Return [x, y] of the center of cell containing provided text 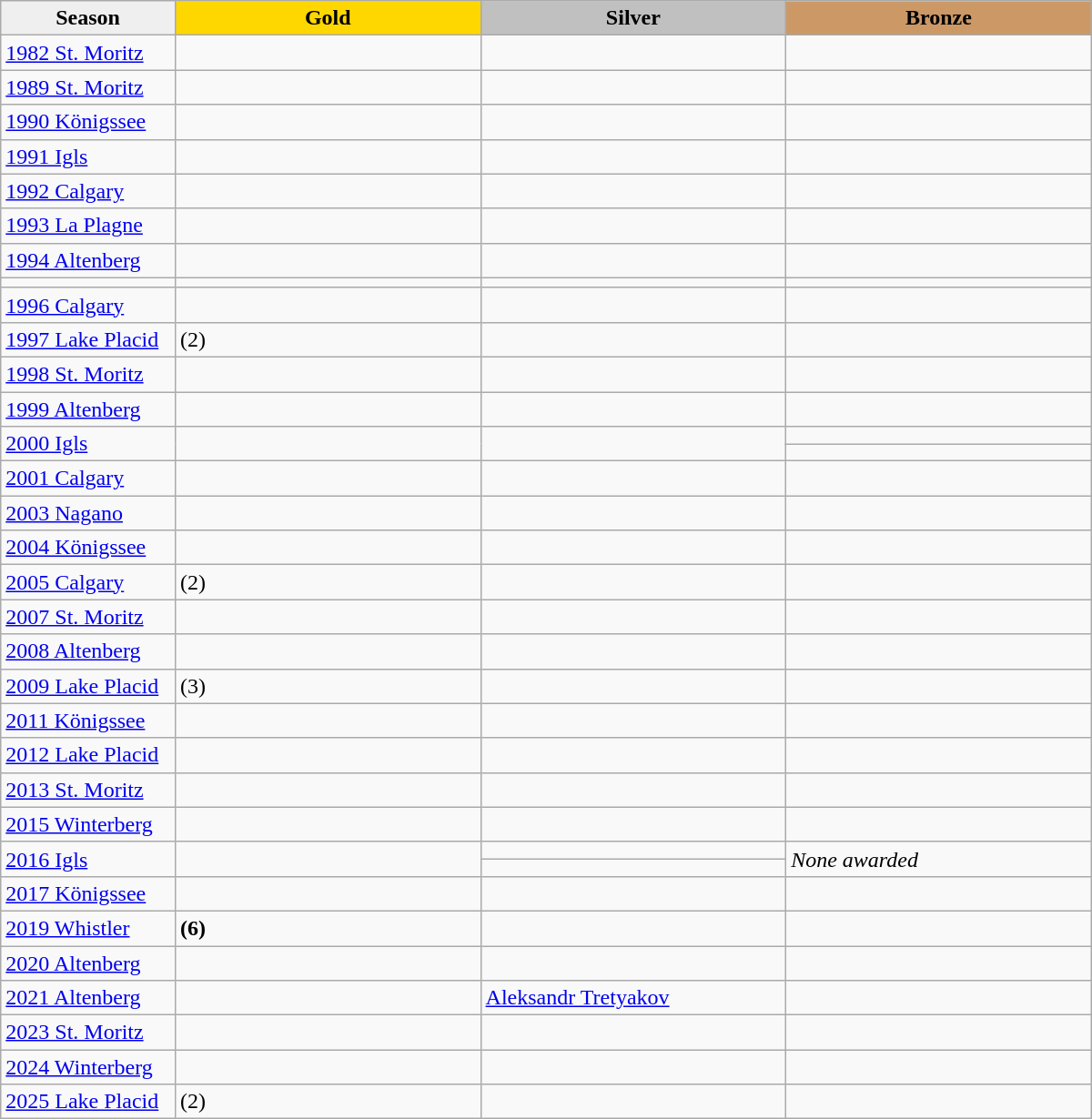
1991 Igls [88, 156]
(3) [328, 686]
(6) [328, 928]
2009 Lake Placid [88, 686]
2017 Königssee [88, 893]
2007 St. Moritz [88, 617]
2025 Lake Placid [88, 1102]
2015 Winterberg [88, 824]
2023 St. Moritz [88, 1033]
None awarded [939, 859]
1992 Calgary [88, 191]
2021 Altenberg [88, 998]
2005 Calgary [88, 582]
2013 St. Moritz [88, 790]
1982 St. Moritz [88, 53]
2000 Igls [88, 444]
1997 Lake Placid [88, 339]
1989 St. Moritz [88, 87]
2012 Lake Placid [88, 755]
2004 Königssee [88, 548]
2016 Igls [88, 859]
2003 Nagano [88, 513]
2001 Calgary [88, 479]
Aleksandr Tretyakov [633, 998]
2011 Königssee [88, 721]
1990 Königssee [88, 122]
1998 St. Moritz [88, 374]
1996 Calgary [88, 305]
2024 Winterberg [88, 1067]
Silver [633, 18]
2020 Altenberg [88, 963]
1994 Altenberg [88, 260]
2008 Altenberg [88, 651]
Gold [328, 18]
1999 Altenberg [88, 408]
2019 Whistler [88, 928]
Bronze [939, 18]
1993 La Plagne [88, 226]
Season [88, 18]
